Determine the [X, Y] coordinate at the center of the cell enclosing the given text.  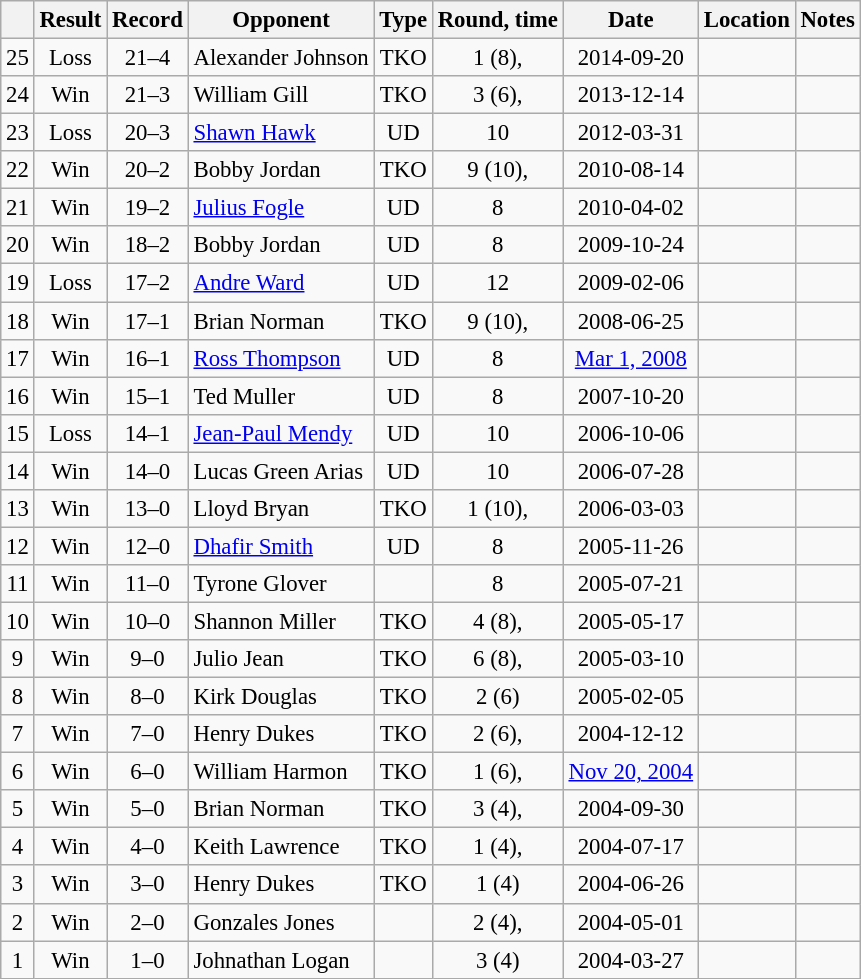
8–0 [148, 697]
Shawn Hawk [281, 133]
2005-07-21 [630, 584]
2004-09-30 [630, 809]
2013-12-14 [630, 95]
6 [18, 772]
18 [18, 321]
20–3 [148, 133]
Tyrone Glover [281, 584]
21–3 [148, 95]
7 [18, 734]
22 [18, 170]
Gonzales Jones [281, 922]
3 (6), [498, 95]
William Gill [281, 95]
1 [18, 960]
4–0 [148, 847]
2005-03-10 [630, 659]
Alexander Johnson [281, 58]
9–0 [148, 659]
Julio Jean [281, 659]
Lucas Green Arias [281, 471]
Opponent [281, 20]
13–0 [148, 509]
5 [18, 809]
4 [18, 847]
1–0 [148, 960]
19–2 [148, 208]
2010-04-02 [630, 208]
20–2 [148, 170]
2005-11-26 [630, 546]
2012-03-31 [630, 133]
1 (10), [498, 509]
Type [403, 20]
19 [18, 283]
1 (4) [498, 885]
2008-06-25 [630, 321]
4 (8), [498, 621]
1 (4), [498, 847]
17–2 [148, 283]
William Harmon [281, 772]
Mar 1, 2008 [630, 358]
Andre Ward [281, 283]
11–0 [148, 584]
2009-10-24 [630, 245]
Record [148, 20]
2004-03-27 [630, 960]
7–0 [148, 734]
2004-06-26 [630, 885]
2010-08-14 [630, 170]
Johnathan Logan [281, 960]
21 [18, 208]
2005-02-05 [630, 697]
25 [18, 58]
Lloyd Bryan [281, 509]
Jean-Paul Mendy [281, 433]
Julius Fogle [281, 208]
Ross Thompson [281, 358]
2005-05-17 [630, 621]
2 (6), [498, 734]
Dhafir Smith [281, 546]
16–1 [148, 358]
2004-07-17 [630, 847]
15–1 [148, 396]
Round, time [498, 20]
17 [18, 358]
5–0 [148, 809]
10–0 [148, 621]
3 (4) [498, 960]
2 (4), [498, 922]
12–0 [148, 546]
14–1 [148, 433]
2009-02-06 [630, 283]
14 [18, 471]
18–2 [148, 245]
Result [70, 20]
23 [18, 133]
Date [630, 20]
11 [18, 584]
Keith Lawrence [281, 847]
2006-10-06 [630, 433]
Ted Muller [281, 396]
16 [18, 396]
Nov 20, 2004 [630, 772]
2–0 [148, 922]
14–0 [148, 471]
1 (6), [498, 772]
6–0 [148, 772]
3–0 [148, 885]
2 [18, 922]
2004-05-01 [630, 922]
Location [746, 20]
2 (6) [498, 697]
21–4 [148, 58]
Kirk Douglas [281, 697]
6 (8), [498, 659]
20 [18, 245]
2014-09-20 [630, 58]
2004-12-12 [630, 734]
1 (8), [498, 58]
Shannon Miller [281, 621]
3 (4), [498, 809]
9 [18, 659]
15 [18, 433]
2007-10-20 [630, 396]
Notes [828, 20]
17–1 [148, 321]
24 [18, 95]
3 [18, 885]
13 [18, 509]
2006-07-28 [630, 471]
2006-03-03 [630, 509]
